Return the [x, y] coordinate for the center point of the cell that contains the specified text.  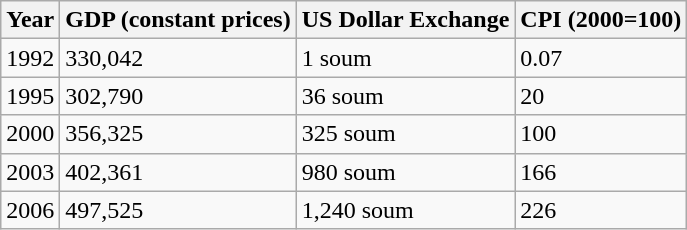
36 soum [406, 96]
226 [601, 210]
302,790 [178, 96]
2003 [30, 172]
1992 [30, 58]
2006 [30, 210]
GDP (constant prices) [178, 20]
497,525 [178, 210]
402,361 [178, 172]
356,325 [178, 134]
CPI (2000=100) [601, 20]
2000 [30, 134]
100 [601, 134]
1,240 soum [406, 210]
1995 [30, 96]
US Dollar Exchange [406, 20]
325 soum [406, 134]
166 [601, 172]
330,042 [178, 58]
0.07 [601, 58]
Year [30, 20]
1 soum [406, 58]
980 soum [406, 172]
20 [601, 96]
